Pinpoint the cell where the given text exists, returning its (X, Y) midpoint coordinate. 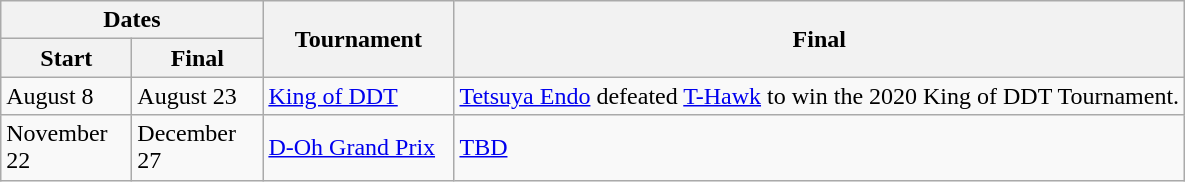
August 8 (66, 96)
TBD (820, 148)
King of DDT (358, 96)
August 23 (198, 96)
November 22 (66, 148)
Tournament (358, 39)
Dates (132, 20)
Start (66, 58)
D-Oh Grand Prix (358, 148)
December 27 (198, 148)
Tetsuya Endo defeated T-Hawk to win the 2020 King of DDT Tournament. (820, 96)
